Scan for the cell matching the given text and deliver its [X, Y] coordinate at center. 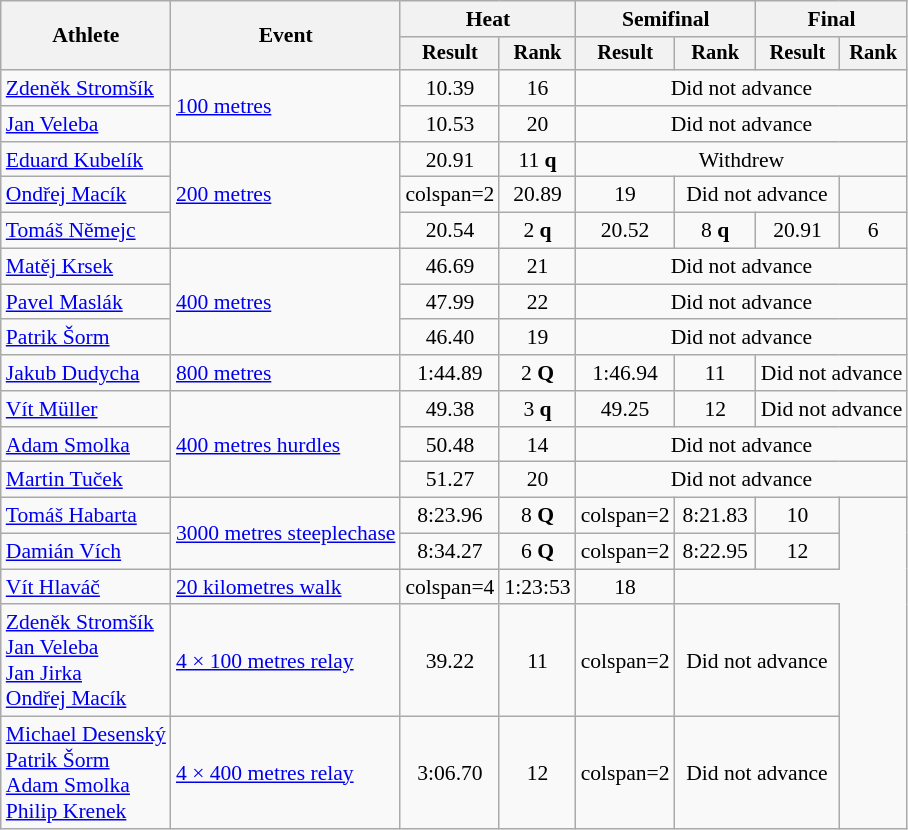
8:34.27 [450, 552]
Pavel Maslák [86, 302]
46.69 [450, 267]
Event [286, 36]
16 [537, 88]
Adam Smolka [86, 445]
200 metres [286, 196]
3 q [537, 409]
800 metres [286, 373]
Jakub Dudycha [86, 373]
100 metres [286, 106]
51.27 [450, 480]
Athlete [86, 36]
8:21.83 [716, 516]
20.52 [626, 231]
1:46.94 [626, 373]
20.89 [537, 195]
4 × 400 metres relay [286, 773]
Final [832, 19]
8:23.96 [450, 516]
Vít Müller [86, 409]
22 [537, 302]
8 q [716, 231]
Zdeněk StromšíkJan VelebaJan JirkaOndřej Macík [86, 661]
Heat [488, 19]
39.22 [450, 661]
46.40 [450, 338]
Patrik Šorm [86, 338]
20.54 [450, 231]
10 [798, 516]
Semifinal [666, 19]
Tomáš Habarta [86, 516]
1:23:53 [537, 587]
400 metres [286, 302]
Matěj Krsek [86, 267]
4 × 100 metres relay [286, 661]
18 [626, 587]
49.38 [450, 409]
Zdeněk Stromšík [86, 88]
50.48 [450, 445]
2 Q [537, 373]
6 [873, 231]
1:44.89 [450, 373]
Jan Veleba [86, 124]
2 q [537, 231]
10.53 [450, 124]
Martin Tuček [86, 480]
Michael DesenskýPatrik ŠormAdam SmolkaPhilip Krenek [86, 773]
11 q [537, 160]
Vít Hlaváč [86, 587]
3000 metres steeplechase [286, 534]
Eduard Kubelík [86, 160]
8:22.95 [716, 552]
Damián Vích [86, 552]
10.39 [450, 88]
47.99 [450, 302]
Ondřej Macík [86, 195]
Withdrew [742, 160]
21 [537, 267]
6 Q [537, 552]
14 [537, 445]
Tomáš Němejc [86, 231]
8 Q [537, 516]
colspan=4 [450, 587]
20 kilometres walk [286, 587]
3:06.70 [450, 773]
400 metres hurdles [286, 444]
49.25 [626, 409]
